Find where the given text appears and provide that cell's center as (X, Y) coordinate. 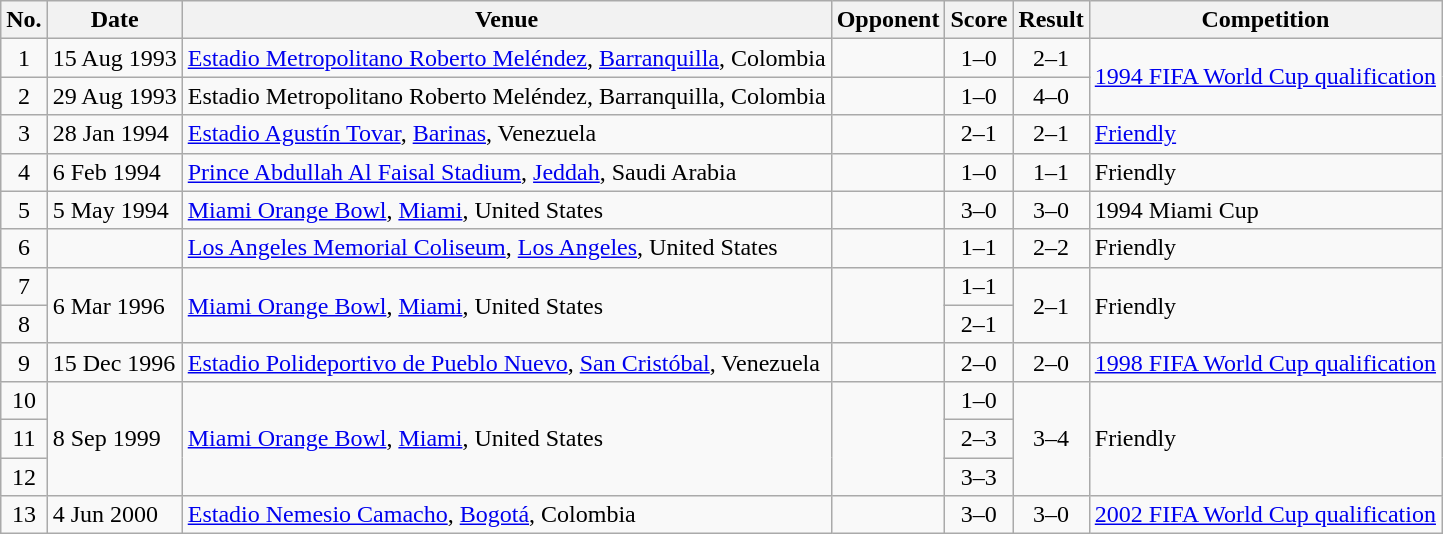
5 (24, 210)
Date (114, 20)
3 (24, 134)
2002 FIFA World Cup qualification (1265, 515)
Result (1051, 20)
4 (24, 172)
5 May 1994 (114, 210)
1994 FIFA World Cup qualification (1265, 77)
Competition (1265, 20)
Los Angeles Memorial Coliseum, Los Angeles, United States (506, 248)
1 (24, 58)
15 Aug 1993 (114, 58)
Venue (506, 20)
6 (24, 248)
10 (24, 400)
3–4 (1051, 438)
Estadio Agustín Tovar, Barinas, Venezuela (506, 134)
Opponent (888, 20)
3–3 (979, 477)
8 Sep 1999 (114, 438)
9 (24, 362)
12 (24, 477)
8 (24, 324)
4–0 (1051, 96)
15 Dec 1996 (114, 362)
Estadio Polideportivo de Pueblo Nuevo, San Cristóbal, Venezuela (506, 362)
1998 FIFA World Cup qualification (1265, 362)
6 Feb 1994 (114, 172)
13 (24, 515)
29 Aug 1993 (114, 96)
Prince Abdullah Al Faisal Stadium, Jeddah, Saudi Arabia (506, 172)
28 Jan 1994 (114, 134)
11 (24, 438)
7 (24, 286)
2–2 (1051, 248)
1994 Miami Cup (1265, 210)
Score (979, 20)
No. (24, 20)
Estadio Nemesio Camacho, Bogotá, Colombia (506, 515)
2 (24, 96)
4 Jun 2000 (114, 515)
6 Mar 1996 (114, 305)
2–3 (979, 438)
